Extract the [X, Y] coordinate from the center of the cell holding the provided text.  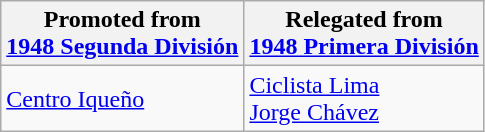
Ciclista Lima Jorge Chávez [364, 98]
Centro Iqueño [122, 98]
Relegated from1948 Primera División [364, 34]
Promoted from1948 Segunda División [122, 34]
